Detect which cell encompasses the target text, then output its [x, y] center coordinate. 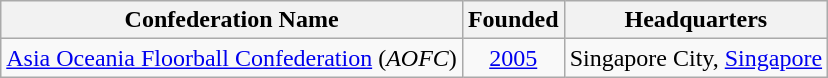
Confederation Name [232, 20]
Founded [513, 20]
Asia Oceania Floorball Confederation (AOFC) [232, 58]
Headquarters [696, 20]
Singapore City, Singapore [696, 58]
2005 [513, 58]
